Detect which cell encompasses the target text, then output its (x, y) center coordinate. 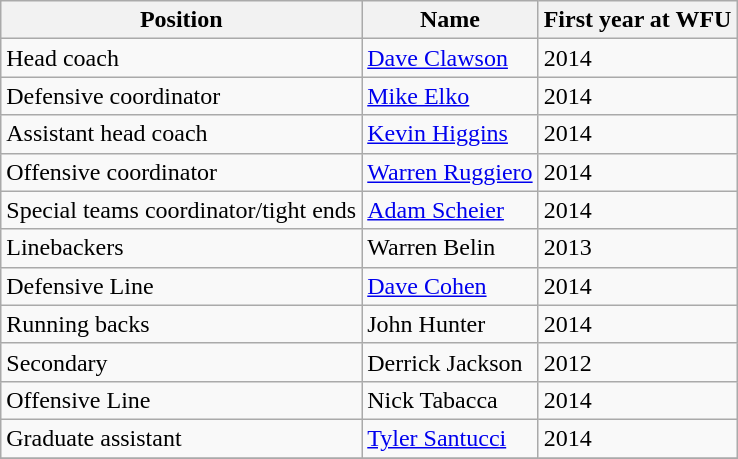
Kevin Higgins (450, 134)
Adam Scheier (450, 210)
John Hunter (450, 324)
2012 (638, 362)
Running backs (182, 324)
Warren Ruggiero (450, 172)
Warren Belin (450, 248)
Position (182, 20)
Defensive Line (182, 286)
Tyler Santucci (450, 438)
Graduate assistant (182, 438)
Defensive coordinator (182, 96)
Special teams coordinator/tight ends (182, 210)
Nick Tabacca (450, 400)
Dave Clawson (450, 58)
Dave Cohen (450, 286)
First year at WFU (638, 20)
Mike Elko (450, 96)
Assistant head coach (182, 134)
Secondary (182, 362)
Offensive coordinator (182, 172)
2013 (638, 248)
Head coach (182, 58)
Name (450, 20)
Derrick Jackson (450, 362)
Offensive Line (182, 400)
Linebackers (182, 248)
